Identify which cell holds the provided text, then report its [X, Y] central coordinate. 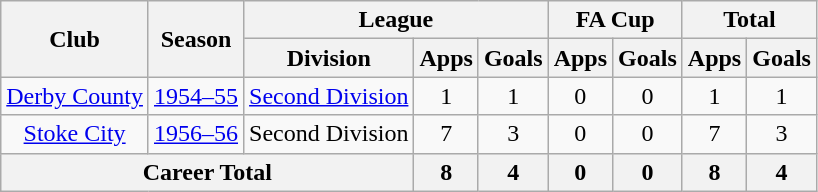
Club [75, 39]
Career Total [208, 172]
Total [749, 20]
Division [329, 58]
Derby County [75, 96]
1956–56 [196, 134]
FA Cup [615, 20]
Stoke City [75, 134]
Season [196, 39]
League [396, 20]
1954–55 [196, 96]
